Capture the cell that displays the provided text and extract its [X, Y] central coordinate. 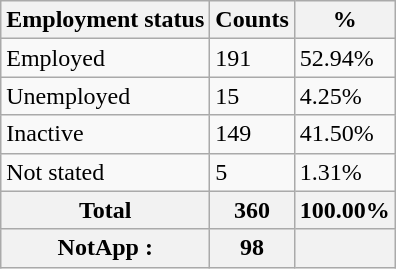
Employment status [106, 20]
52.94% [344, 58]
360 [252, 210]
1.31% [344, 172]
NotApp : [106, 248]
98 [252, 248]
5 [252, 172]
Not stated [106, 172]
149 [252, 134]
% [344, 20]
4.25% [344, 96]
15 [252, 96]
Total [106, 210]
191 [252, 58]
Inactive [106, 134]
Employed [106, 58]
41.50% [344, 134]
Unemployed [106, 96]
100.00% [344, 210]
Counts [252, 20]
